Output the (x, y) coordinate of the center of the cell containing the given text.  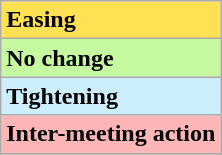
Tightening (111, 96)
Inter-meeting action (111, 134)
No change (111, 58)
Easing (111, 20)
